Detect which cell encompasses the target text, then output its (X, Y) center coordinate. 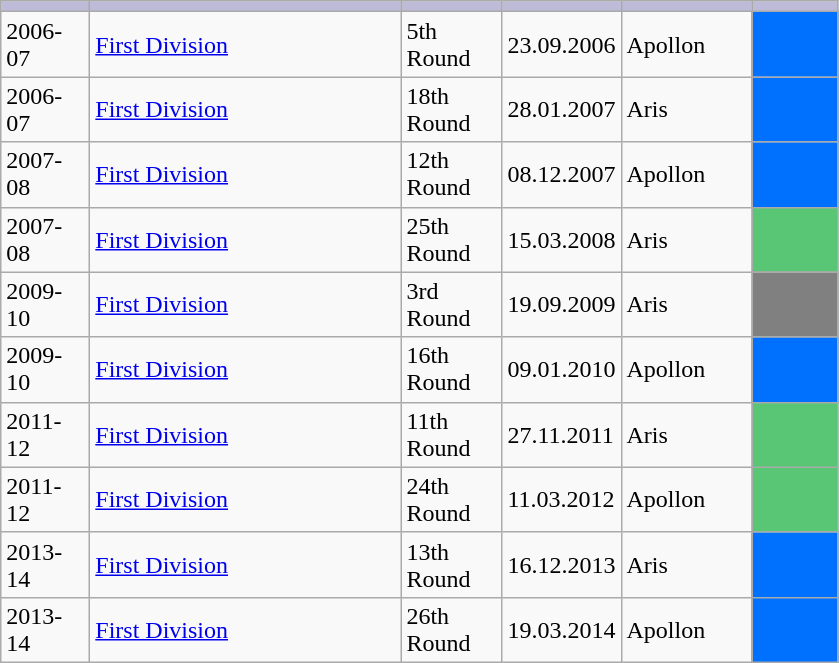
08.12.2007 (562, 174)
27.11.2011 (562, 434)
19.03.2014 (562, 630)
3rd Round (452, 304)
13th Round (452, 564)
11.03.2012 (562, 500)
26th Round (452, 630)
19.09.2009 (562, 304)
16th Round (452, 370)
24th Round (452, 500)
28.01.2007 (562, 110)
12th Round (452, 174)
16.12.2013 (562, 564)
5th Round (452, 44)
11th Round (452, 434)
15.03.2008 (562, 240)
25th Round (452, 240)
09.01.2010 (562, 370)
23.09.2006 (562, 44)
18th Round (452, 110)
